Pinpoint the cell where the given text exists, returning its (X, Y) midpoint coordinate. 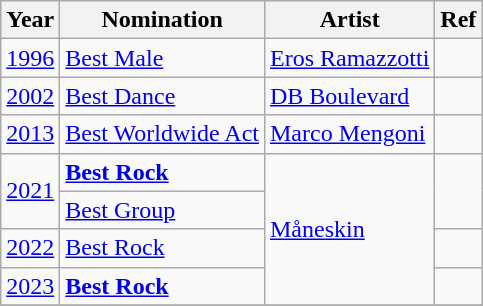
Year (30, 20)
2013 (30, 134)
Best Group (162, 210)
Marco Mengoni (349, 134)
2021 (30, 191)
1996 (30, 58)
2022 (30, 248)
DB Boulevard (349, 96)
2023 (30, 286)
Eros Ramazzotti (349, 58)
Best Dance (162, 96)
Måneskin (349, 229)
2002 (30, 96)
Best Male (162, 58)
Best Worldwide Act (162, 134)
Ref (458, 20)
Nomination (162, 20)
Artist (349, 20)
